Pinpoint the cell where the given text exists, returning its (x, y) midpoint coordinate. 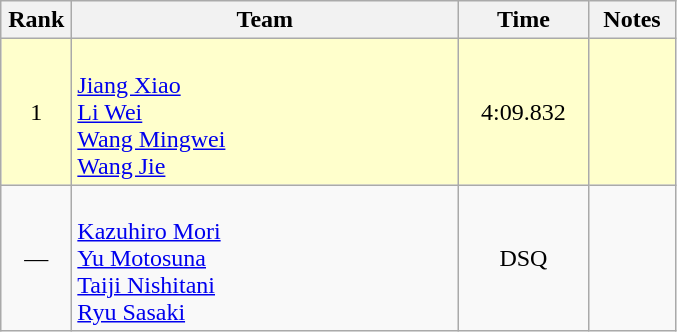
— (36, 258)
DSQ (524, 258)
Notes (632, 20)
Kazuhiro MoriYu MotosunaTaiji NishitaniRyu Sasaki (265, 258)
Jiang XiaoLi WeiWang MingweiWang Jie (265, 112)
Team (265, 20)
Rank (36, 20)
4:09.832 (524, 112)
1 (36, 112)
Time (524, 20)
